Return the [X, Y] coordinate for the center point of the cell that contains the specified text.  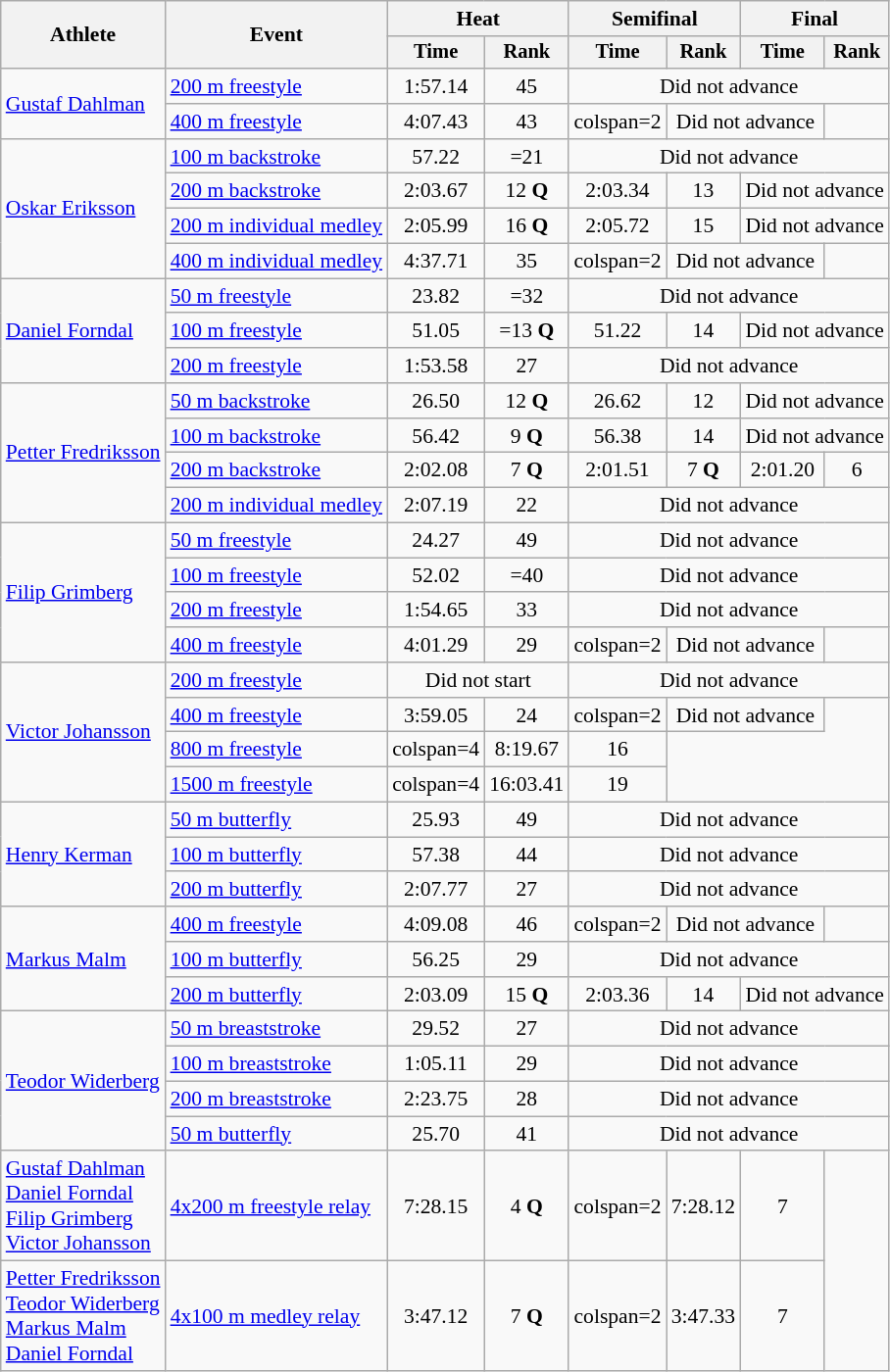
2:01.20 [782, 470]
Gustaf DahlmanDaniel ForndalFilip GrimbergVictor Johansson [83, 1206]
4x200 m freestyle relay [276, 1206]
4:09.08 [435, 924]
2:03.67 [435, 191]
3:47.33 [704, 1316]
2:05.99 [435, 226]
19 [618, 785]
2:07.19 [435, 506]
24.27 [435, 541]
Did not start [478, 680]
50 m breaststroke [276, 1029]
2:03.34 [618, 191]
400 m individual medley [276, 262]
51.22 [618, 331]
2:02.08 [435, 470]
Heat [478, 19]
1500 m freestyle [276, 785]
16 [618, 750]
Henry Kerman [83, 855]
Gustaf Dahlman [83, 104]
1:57.14 [435, 86]
Teodor Widerberg [83, 1081]
6 [857, 470]
2:07.77 [435, 890]
9 Q [526, 436]
Victor Johansson [83, 732]
8:19.67 [526, 750]
200 m breaststroke [276, 1100]
56.38 [618, 436]
Petter FredrikssonTeodor WiderbergMarkus MalmDaniel Forndal [83, 1316]
Semifinal [655, 19]
46 [526, 924]
4x100 m medley relay [276, 1316]
4 Q [526, 1206]
1:53.58 [435, 366]
13 [704, 191]
12 [704, 401]
4:07.43 [435, 122]
35 [526, 262]
1:54.65 [435, 611]
23.82 [435, 296]
2:05.72 [618, 226]
57.38 [435, 855]
25.93 [435, 820]
43 [526, 122]
7:28.12 [704, 1206]
52.02 [435, 575]
Markus Malm [83, 958]
=40 [526, 575]
1:05.11 [435, 1064]
15 Q [526, 995]
Filip Grimberg [83, 593]
44 [526, 855]
7:28.15 [435, 1206]
=21 [526, 157]
Event [276, 35]
2:03.36 [618, 995]
Oskar Eriksson [83, 209]
41 [526, 1134]
16:03.41 [526, 785]
22 [526, 506]
=32 [526, 296]
=13 Q [526, 331]
16 Q [526, 226]
3:59.05 [435, 715]
Daniel Forndal [83, 331]
29.52 [435, 1029]
2:01.51 [618, 470]
25.70 [435, 1134]
4:01.29 [435, 645]
Petter Fredriksson [83, 453]
51.05 [435, 331]
57.22 [435, 157]
100 m breaststroke [276, 1064]
56.42 [435, 436]
4:37.71 [435, 262]
Athlete [83, 35]
50 m backstroke [276, 401]
33 [526, 611]
45 [526, 86]
3:47.12 [435, 1316]
Final [815, 19]
15 [704, 226]
2:03.09 [435, 995]
24 [526, 715]
2:23.75 [435, 1100]
56.25 [435, 959]
800 m freestyle [276, 750]
26.62 [618, 401]
28 [526, 1100]
26.50 [435, 401]
